From the cell containing the given text, extract its center point as [X, Y] coordinate. 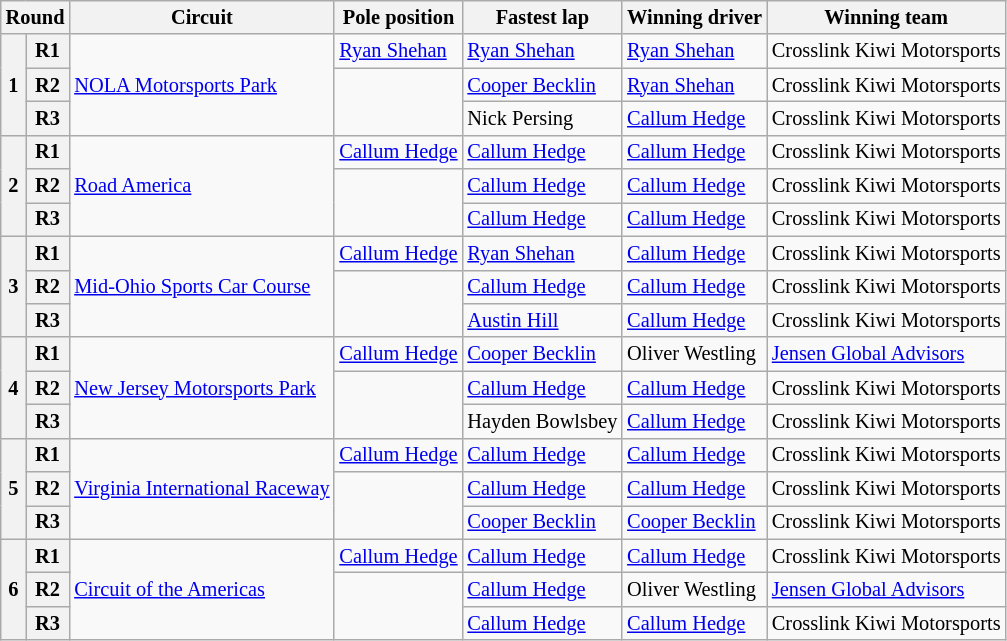
Virginia International Raceway [202, 488]
New Jersey Motorsports Park [202, 388]
3 [14, 286]
5 [14, 488]
Round [36, 17]
6 [14, 590]
Circuit [202, 17]
Hayden Bowlsbey [542, 421]
Winning driver [694, 17]
Mid-Ohio Sports Car Course [202, 286]
Nick Persing [542, 118]
NOLA Motorsports Park [202, 84]
Fastest lap [542, 17]
2 [14, 186]
Pole position [398, 17]
4 [14, 388]
1 [14, 84]
Road America [202, 186]
Circuit of the Americas [202, 590]
Austin Hill [542, 320]
Winning team [886, 17]
